Locate the cell with the specified text and output its [x, y] center coordinate. 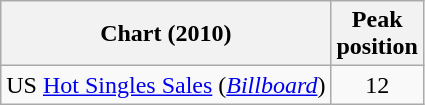
Peakposition [377, 34]
12 [377, 85]
Chart (2010) [166, 34]
US Hot Singles Sales (Billboard) [166, 85]
